Detect which cell encompasses the target text, then output its [X, Y] center coordinate. 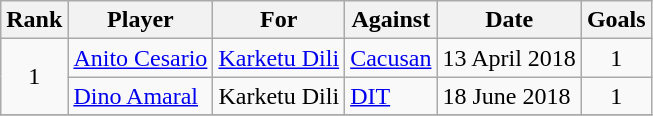
Player [140, 20]
For [279, 20]
DIT [391, 96]
Cacusan [391, 58]
13 April 2018 [509, 58]
Rank [34, 20]
Date [509, 20]
Anito Cesario [140, 58]
18 June 2018 [509, 96]
Against [391, 20]
Dino Amaral [140, 96]
Goals [616, 20]
